Determine the (x, y) coordinate at the center of the cell enclosing the given text.  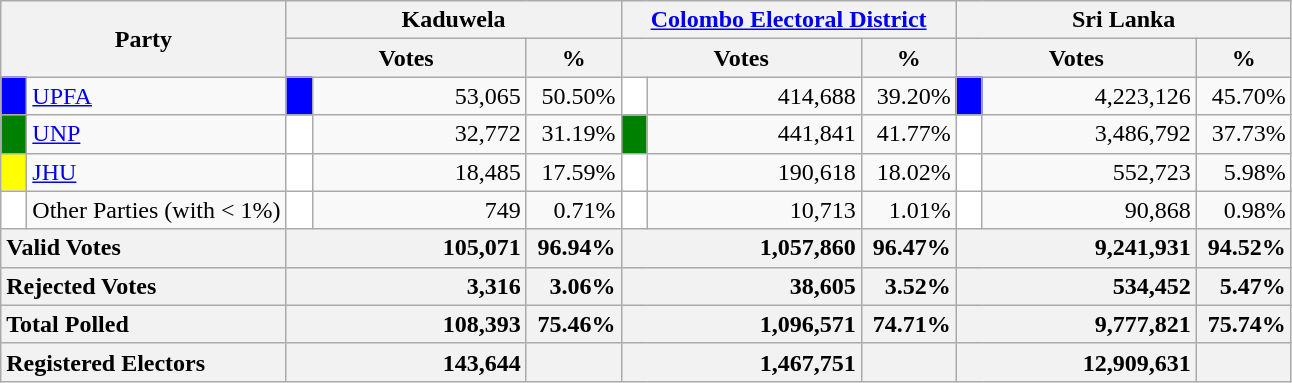
53,065 (419, 96)
UPFA (156, 96)
50.50% (574, 96)
Total Polled (144, 324)
5.47% (1244, 286)
96.94% (574, 248)
39.20% (908, 96)
3.52% (908, 286)
32,772 (419, 134)
108,393 (406, 324)
9,777,821 (1076, 324)
31.19% (574, 134)
105,071 (406, 248)
4,223,126 (1089, 96)
37.73% (1244, 134)
3,486,792 (1089, 134)
45.70% (1244, 96)
75.74% (1244, 324)
18,485 (419, 172)
Other Parties (with < 1%) (156, 210)
5.98% (1244, 172)
41.77% (908, 134)
Kaduwela (454, 20)
Registered Electors (144, 362)
96.47% (908, 248)
Valid Votes (144, 248)
94.52% (1244, 248)
74.71% (908, 324)
552,723 (1089, 172)
JHU (156, 172)
18.02% (908, 172)
9,241,931 (1076, 248)
10,713 (754, 210)
190,618 (754, 172)
Sri Lanka (1124, 20)
1.01% (908, 210)
75.46% (574, 324)
0.98% (1244, 210)
3,316 (406, 286)
749 (419, 210)
17.59% (574, 172)
143,644 (406, 362)
Rejected Votes (144, 286)
1,057,860 (741, 248)
0.71% (574, 210)
414,688 (754, 96)
534,452 (1076, 286)
12,909,631 (1076, 362)
38,605 (741, 286)
Party (144, 39)
1,467,751 (741, 362)
Colombo Electoral District (788, 20)
3.06% (574, 286)
90,868 (1089, 210)
441,841 (754, 134)
1,096,571 (741, 324)
UNP (156, 134)
